Detect which cell encompasses the target text, then output its [X, Y] center coordinate. 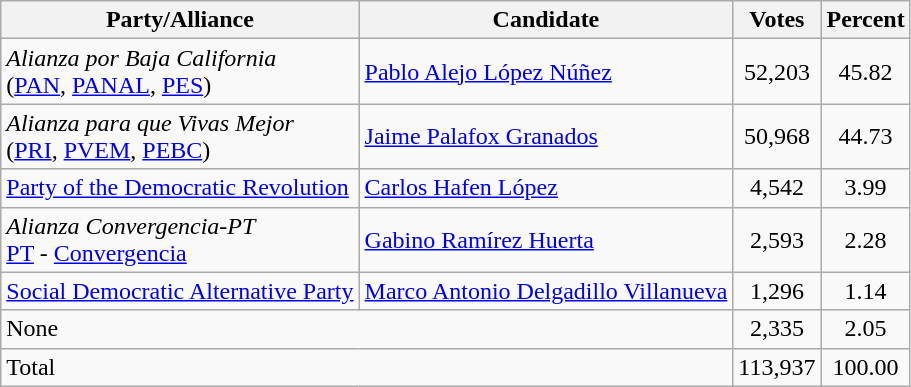
113,937 [777, 367]
4,542 [777, 188]
50,968 [777, 136]
44.73 [866, 136]
Pablo Alejo López Núñez [546, 72]
Percent [866, 20]
1,296 [777, 291]
100.00 [866, 367]
Candidate [546, 20]
Social Democratic Alternative Party [180, 291]
2,335 [777, 329]
2.28 [866, 240]
None [367, 329]
Party/Alliance [180, 20]
52,203 [777, 72]
Alianza por Baja California (PAN, PANAL, PES) [180, 72]
Alianza Convergencia-PT PT - Convergencia [180, 240]
Total [367, 367]
2,593 [777, 240]
Votes [777, 20]
Carlos Hafen López [546, 188]
1.14 [866, 291]
Alianza para que Vivas Mejor (PRI, PVEM, PEBC) [180, 136]
Marco Antonio Delgadillo Villanueva [546, 291]
Jaime Palafox Granados [546, 136]
Party of the Democratic Revolution [180, 188]
3.99 [866, 188]
Gabino Ramírez Huerta [546, 240]
2.05 [866, 329]
45.82 [866, 72]
